Pinpoint the cell where the given text exists, returning its (x, y) midpoint coordinate. 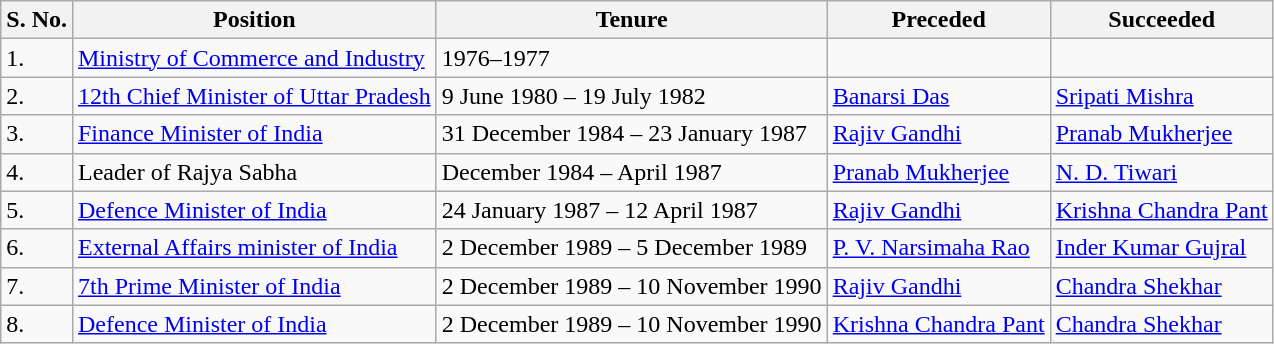
N. D. Tiwari (1162, 172)
December 1984 – April 1987 (632, 172)
2. (37, 96)
12th Chief Minister of Uttar Pradesh (254, 96)
7. (37, 286)
External Affairs minister of India (254, 248)
8. (37, 324)
Succeeded (1162, 20)
7th Prime Minister of India (254, 286)
1. (37, 58)
Banarsi Das (938, 96)
Sripati Mishra (1162, 96)
5. (37, 210)
2 December 1989 – 5 December 1989 (632, 248)
1976–1977 (632, 58)
31 December 1984 – 23 January 1987 (632, 134)
6. (37, 248)
Leader of Rajya Sabha (254, 172)
Finance Minister of India (254, 134)
Tenure (632, 20)
Ministry of Commerce and Industry (254, 58)
24 January 1987 – 12 April 1987 (632, 210)
Inder Kumar Gujral (1162, 248)
9 June 1980 – 19 July 1982 (632, 96)
P. V. Narsimaha Rao (938, 248)
Position (254, 20)
3. (37, 134)
4. (37, 172)
Preceded (938, 20)
S. No. (37, 20)
